Provide the (X, Y) coordinate of the cell's center where the given text is located.  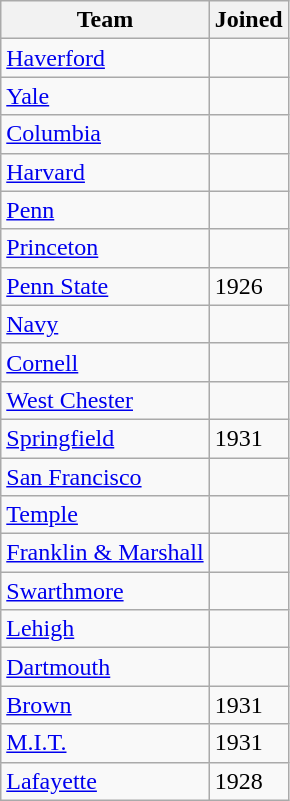
Lafayette (105, 781)
Dartmouth (105, 667)
Lehigh (105, 629)
Franklin & Marshall (105, 553)
Joined (248, 20)
Yale (105, 96)
Penn State (105, 286)
West Chester (105, 400)
Springfield (105, 438)
Columbia (105, 134)
Brown (105, 705)
Team (105, 20)
Temple (105, 515)
Harvard (105, 172)
Penn (105, 210)
1928 (248, 781)
Cornell (105, 362)
M.I.T. (105, 743)
Haverford (105, 58)
San Francisco (105, 477)
1926 (248, 286)
Swarthmore (105, 591)
Navy (105, 324)
Princeton (105, 248)
